Locate the cell with the specified text and output its (x, y) center coordinate. 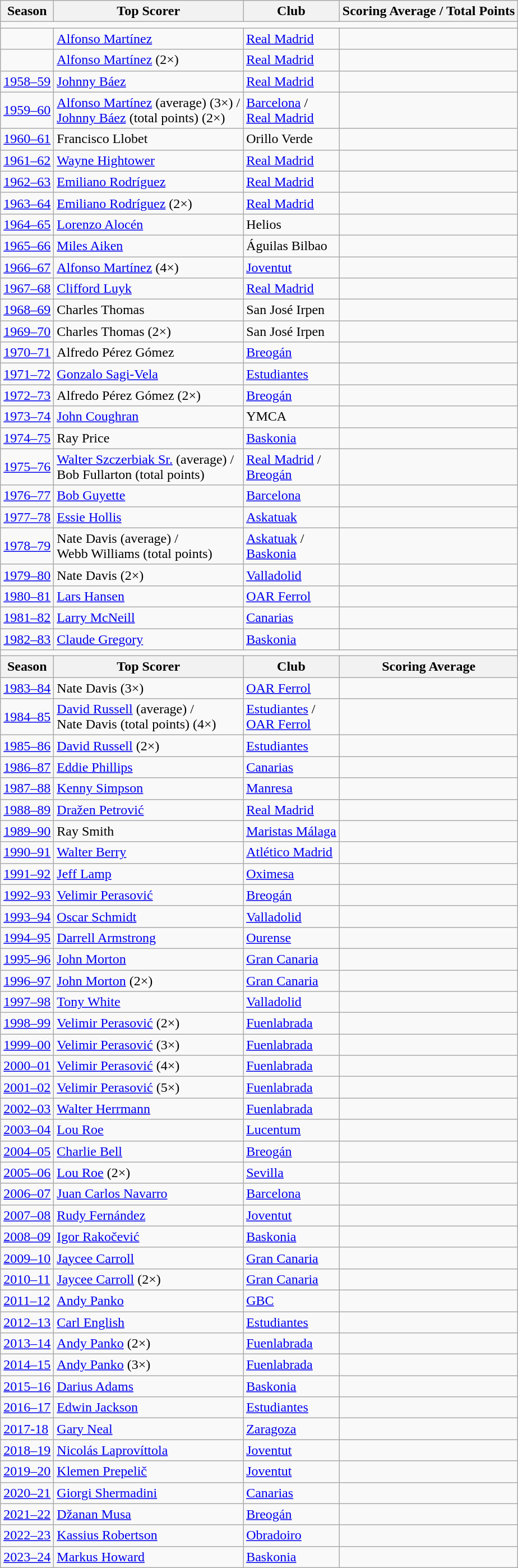
1962–63 (27, 182)
1972–73 (27, 395)
2001–02 (27, 1087)
Claude Gregory (149, 639)
2000–01 (27, 1066)
John Coughran (149, 417)
2002–03 (27, 1109)
Scoring Average (428, 667)
Lou Roe (2×) (149, 1173)
Maristas Málaga (292, 831)
Eddie Phillips (149, 767)
2004–05 (27, 1151)
2009–10 (27, 1258)
Darius Adams (149, 1386)
Nicolás Laprovíttola (149, 1450)
Kenny Simpson (149, 788)
Oscar Schmidt (149, 916)
Askatuak (292, 517)
Velimir Perasović (2×) (149, 1023)
1975–76 (27, 467)
Estudiantes / OAR Ferrol (292, 717)
Charlie Bell (149, 1151)
1982–83 (27, 639)
1995–96 (27, 959)
1977–78 (27, 517)
1971–72 (27, 374)
2016–17 (27, 1408)
1985–86 (27, 746)
Ray Smith (149, 831)
1961–62 (27, 160)
Ourense (292, 938)
Jaycee Carroll (149, 1258)
Klemen Prepelič (149, 1472)
2003–04 (27, 1130)
1993–94 (27, 916)
1966–67 (27, 268)
Charles Thomas (2×) (149, 331)
1990–91 (27, 852)
Lou Roe (149, 1130)
Ray Price (149, 438)
Lars Hansen (149, 596)
Obradoiro (292, 1535)
1964–65 (27, 224)
1958–59 (27, 81)
Emiliano Rodríguez (2×) (149, 203)
Darrell Armstrong (149, 938)
2019–20 (27, 1472)
2011–12 (27, 1300)
2017-18 (27, 1429)
1984–85 (27, 717)
Emiliano Rodríguez (149, 182)
Bob Guyette (149, 496)
Velimir Perasović (3×) (149, 1045)
Alfonso Martínez (149, 39)
1998–99 (27, 1023)
Walter Berry (149, 852)
2007–08 (27, 1215)
Águilas Bilbao (292, 246)
Scoring Average / Total Points (428, 11)
Carl English (149, 1322)
David Russell (average) / Nate Davis (total points) (4×) (149, 717)
1965–66 (27, 246)
Charles Thomas (149, 310)
John Morton (149, 959)
2020–21 (27, 1493)
David Russell (2×) (149, 746)
Clifford Luyk (149, 289)
Atlético Madrid (292, 852)
1974–75 (27, 438)
1992–93 (27, 895)
Kassius Robertson (149, 1535)
Zaragoza (292, 1429)
Andy Panko (3×) (149, 1365)
Walter Herrmann (149, 1109)
Alfonso Martínez (2×) (149, 60)
2022–23 (27, 1535)
1969–70 (27, 331)
Velimir Perasović (149, 895)
1981–82 (27, 617)
1997–98 (27, 1002)
Johnny Báez (149, 81)
Jaycee Carroll (2×) (149, 1279)
Francisco Llobet (149, 139)
Juan Carlos Navarro (149, 1194)
Velimir Perasović (4×) (149, 1066)
1968–69 (27, 310)
1999–00 (27, 1045)
Larry McNeill (149, 617)
Miles Aiken (149, 246)
Velimir Perasović (5×) (149, 1087)
YMCA (292, 417)
Lucentum (292, 1130)
2005–06 (27, 1173)
2006–07 (27, 1194)
John Morton (2×) (149, 981)
Helios (292, 224)
1996–97 (27, 981)
2012–13 (27, 1322)
2023–24 (27, 1557)
2018–19 (27, 1450)
Tony White (149, 1002)
Nate Davis (average) / Webb Williams (total points) (149, 546)
2010–11 (27, 1279)
1978–79 (27, 546)
Rudy Fernández (149, 1215)
Askatuak / Baskonia (292, 546)
Barcelona / Real Madrid (292, 110)
Edwin Jackson (149, 1408)
Nate Davis (2×) (149, 575)
1991–92 (27, 874)
1963–64 (27, 203)
2021–22 (27, 1514)
1987–88 (27, 788)
1979–80 (27, 575)
1989–90 (27, 831)
Wayne Hightower (149, 160)
Lorenzo Alocén (149, 224)
Sevilla (292, 1173)
2014–15 (27, 1365)
2015–16 (27, 1386)
Jeff Lamp (149, 874)
2008–09 (27, 1237)
Walter Szczerbiak Sr. (average) / Bob Fullarton (total points) (149, 467)
Markus Howard (149, 1557)
1959–60 (27, 110)
Igor Rakočević (149, 1237)
Oximesa (292, 874)
Alfredo Pérez Gómez (2×) (149, 395)
1980–81 (27, 596)
Alfredo Pérez Gómez (149, 353)
GBC (292, 1300)
Nate Davis (3×) (149, 688)
Giorgi Shermadini (149, 1493)
1986–87 (27, 767)
Dražen Petrović (149, 810)
1960–61 (27, 139)
2013–14 (27, 1344)
Essie Hollis (149, 517)
1976–77 (27, 496)
Gonzalo Sagi-Vela (149, 374)
1970–71 (27, 353)
Andy Panko (149, 1300)
Gary Neal (149, 1429)
Orillo Verde (292, 139)
1983–84 (27, 688)
Andy Panko (2×) (149, 1344)
1967–68 (27, 289)
1994–95 (27, 938)
Alfonso Martínez (4×) (149, 268)
Manresa (292, 788)
1988–89 (27, 810)
Džanan Musa (149, 1514)
Real Madrid / Breogán (292, 467)
1973–74 (27, 417)
Alfonso Martínez (average) (3×) / Johnny Báez (total points) (2×) (149, 110)
